Pinpoint the cell where the given text exists, returning its [x, y] midpoint coordinate. 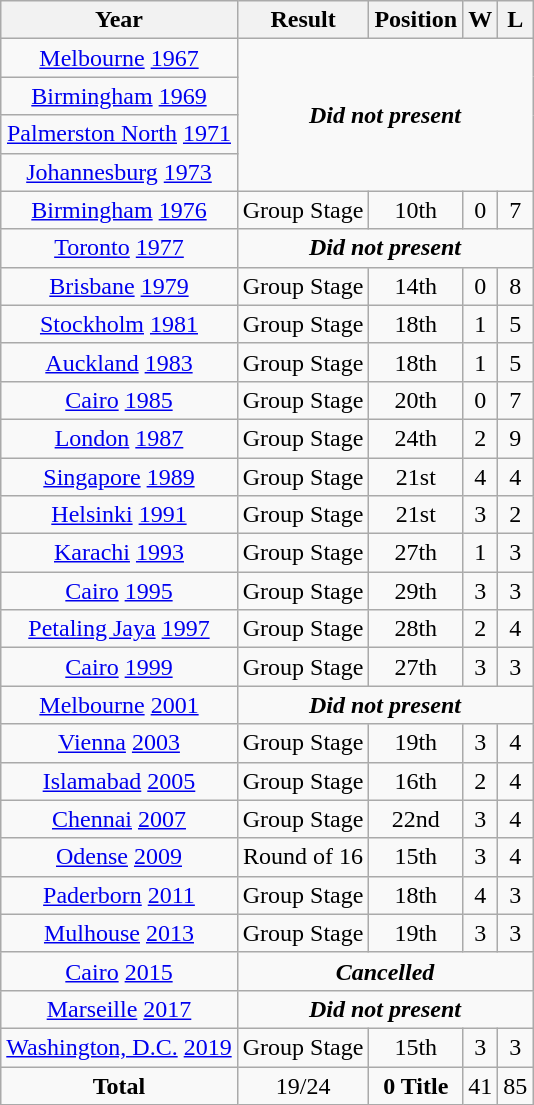
14th [416, 286]
Mulhouse 2013 [119, 933]
Helsinki 1991 [119, 515]
Cairo 1985 [119, 400]
Total [119, 1085]
Johannesburg 1973 [119, 172]
29th [416, 591]
41 [480, 1085]
Cairo 1995 [119, 591]
Islamabad 2005 [119, 781]
Marseille 2017 [119, 1009]
Toronto 1977 [119, 248]
0 Title [416, 1085]
Position [416, 20]
London 1987 [119, 438]
Petaling Jaya 1997 [119, 629]
Round of 16 [303, 857]
28th [416, 629]
24th [416, 438]
Chennai 2007 [119, 819]
22nd [416, 819]
Karachi 1993 [119, 553]
Birmingham 1976 [119, 210]
20th [416, 400]
19/24 [303, 1085]
Washington, D.C. 2019 [119, 1047]
8 [516, 286]
Stockholm 1981 [119, 324]
Singapore 1989 [119, 477]
Vienna 2003 [119, 743]
85 [516, 1085]
Auckland 1983 [119, 362]
Year [119, 20]
16th [416, 781]
Result [303, 20]
W [480, 20]
9 [516, 438]
10th [416, 210]
Cairo 2015 [119, 971]
Cancelled [385, 971]
Odense 2009 [119, 857]
Melbourne 1967 [119, 58]
Paderborn 2011 [119, 895]
Melbourne 2001 [119, 705]
Brisbane 1979 [119, 286]
Birmingham 1969 [119, 96]
L [516, 20]
Palmerston North 1971 [119, 134]
Cairo 1999 [119, 667]
